Search for the cell housing the specified text and yield its [x, y] center coordinate. 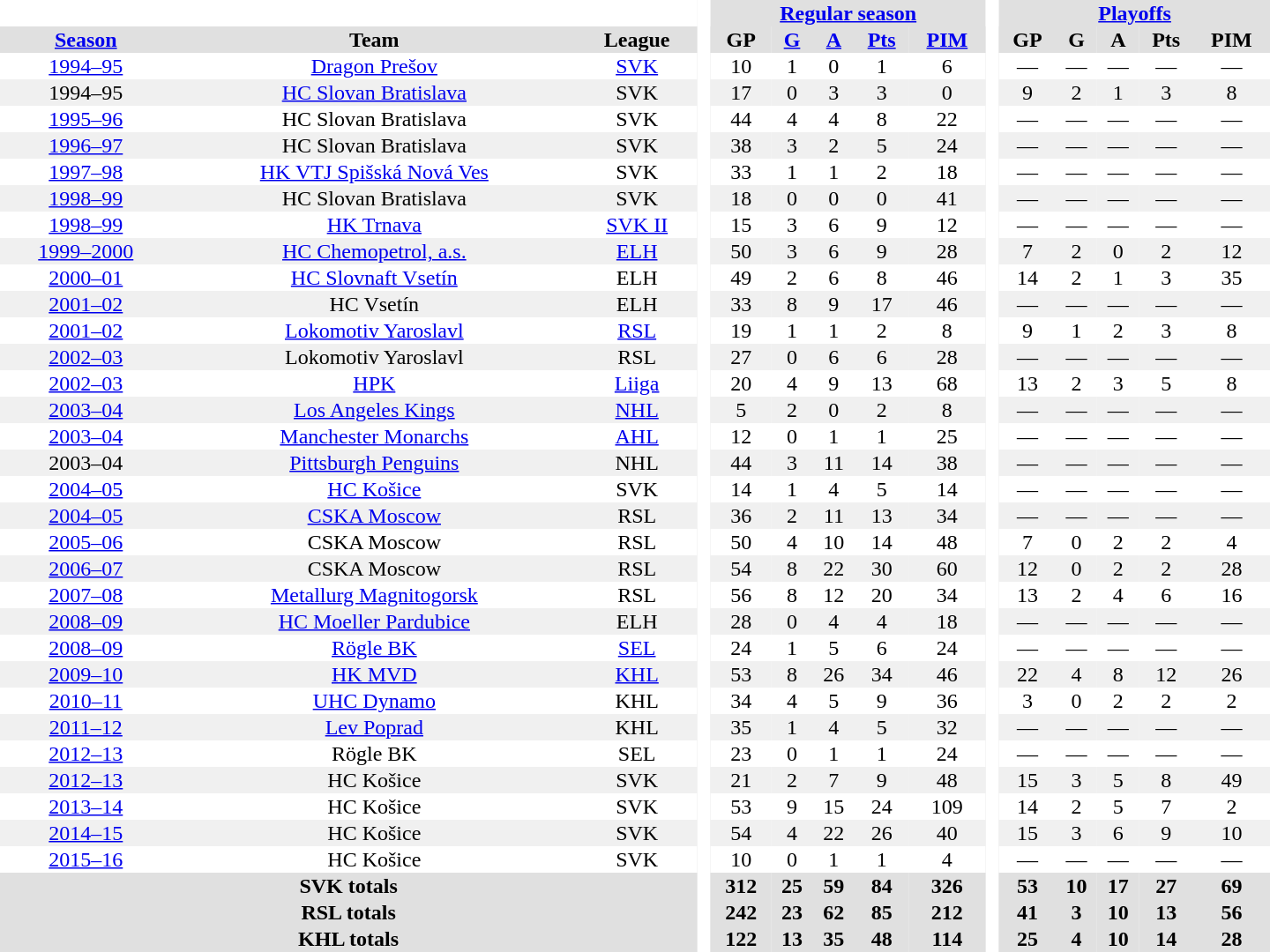
SVK totals [348, 886]
326 [947, 886]
30 [882, 569]
1999–2000 [86, 251]
1995–96 [86, 119]
HC Moeller Pardubice [374, 621]
HK Trnava [374, 225]
1997–98 [86, 172]
Manchester Monarchs [374, 436]
Metallurg Magnitogorsk [374, 595]
1996–97 [86, 145]
32 [947, 727]
2005–06 [86, 542]
122 [741, 939]
16 [1231, 595]
HC Slovnaft Vsetín [374, 278]
HK VTJ Spišská Nová Ves [374, 172]
2009–10 [86, 674]
242 [741, 912]
Dragon Prešov [374, 66]
114 [947, 939]
40 [947, 833]
212 [947, 912]
2007–08 [86, 595]
2000–01 [86, 278]
312 [741, 886]
62 [834, 912]
2010–11 [86, 701]
Liiga [637, 383]
HC Chemopetrol, a.s. [374, 251]
68 [947, 383]
League [637, 40]
85 [882, 912]
HC Vsetín [374, 304]
Los Angeles Kings [374, 410]
Pittsburgh Penguins [374, 463]
84 [882, 886]
AHL [637, 436]
2011–12 [86, 727]
2015–16 [86, 859]
KHL totals [348, 939]
2014–15 [86, 833]
HPK [374, 383]
Playoffs [1134, 13]
59 [834, 886]
UHC Dynamo [374, 701]
SVK II [637, 225]
Lev Poprad [374, 727]
Team [374, 40]
Season [86, 40]
HK MVD [374, 674]
2006–07 [86, 569]
Regular season [848, 13]
109 [947, 807]
69 [1231, 886]
60 [947, 569]
RSL totals [348, 912]
19 [741, 331]
21 [741, 780]
2013–14 [86, 807]
